Locate the cell with the specified text and output its [X, Y] center coordinate. 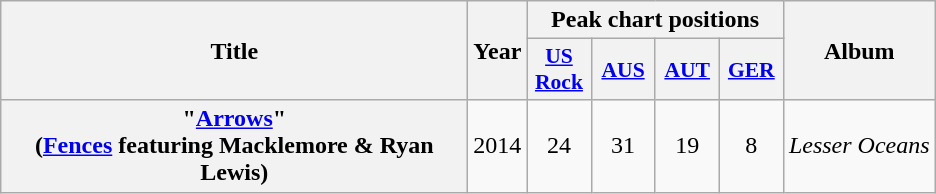
2014 [498, 146]
31 [623, 146]
8 [751, 146]
GER [751, 70]
"Arrows"(Fences featuring Macklemore & Ryan Lewis) [234, 146]
Peak chart positions [655, 20]
Lesser Oceans [859, 146]
19 [687, 146]
USRock [559, 70]
Title [234, 50]
AUT [687, 70]
Album [859, 50]
Year [498, 50]
24 [559, 146]
AUS [623, 70]
